From the cell containing the given text, extract its center point as [x, y] coordinate. 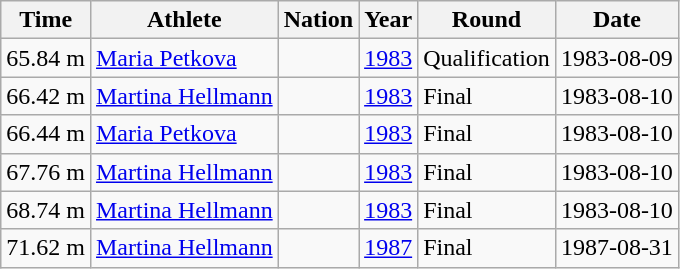
1987-08-31 [616, 248]
65.84 m [46, 58]
Time [46, 20]
Round [487, 20]
Date [616, 20]
68.74 m [46, 210]
71.62 m [46, 248]
Athlete [184, 20]
66.44 m [46, 134]
67.76 m [46, 172]
Year [388, 20]
66.42 m [46, 96]
1987 [388, 248]
Nation [318, 20]
Qualification [487, 58]
1983-08-09 [616, 58]
